For the text-containing cell, return its midpoint in [x, y] coordinate format. 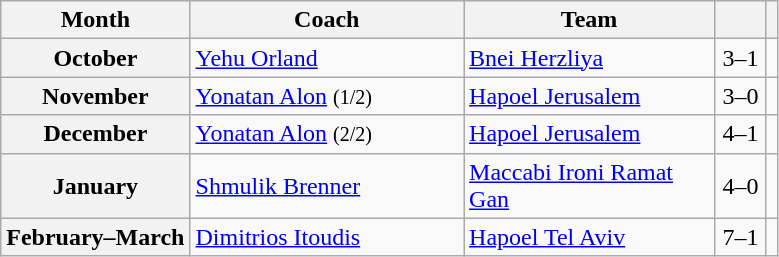
Team [590, 20]
December [96, 134]
October [96, 58]
Yehu Orland [327, 58]
Coach [327, 20]
4–1 [741, 134]
3–0 [741, 96]
7–1 [741, 237]
Maccabi Ironi Ramat Gan [590, 186]
Bnei Herzliya [590, 58]
Yonatan Alon (2/2) [327, 134]
Hapoel Tel Aviv [590, 237]
February–March [96, 237]
January [96, 186]
Shmulik Brenner [327, 186]
Month [96, 20]
Dimitrios Itoudis [327, 237]
4–0 [741, 186]
November [96, 96]
Yonatan Alon (1/2) [327, 96]
3–1 [741, 58]
